Search for the cell housing the specified text and yield its [X, Y] center coordinate. 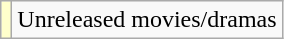
Unreleased movies/dramas [147, 20]
